Locate the cell with the specified text and output its (X, Y) center coordinate. 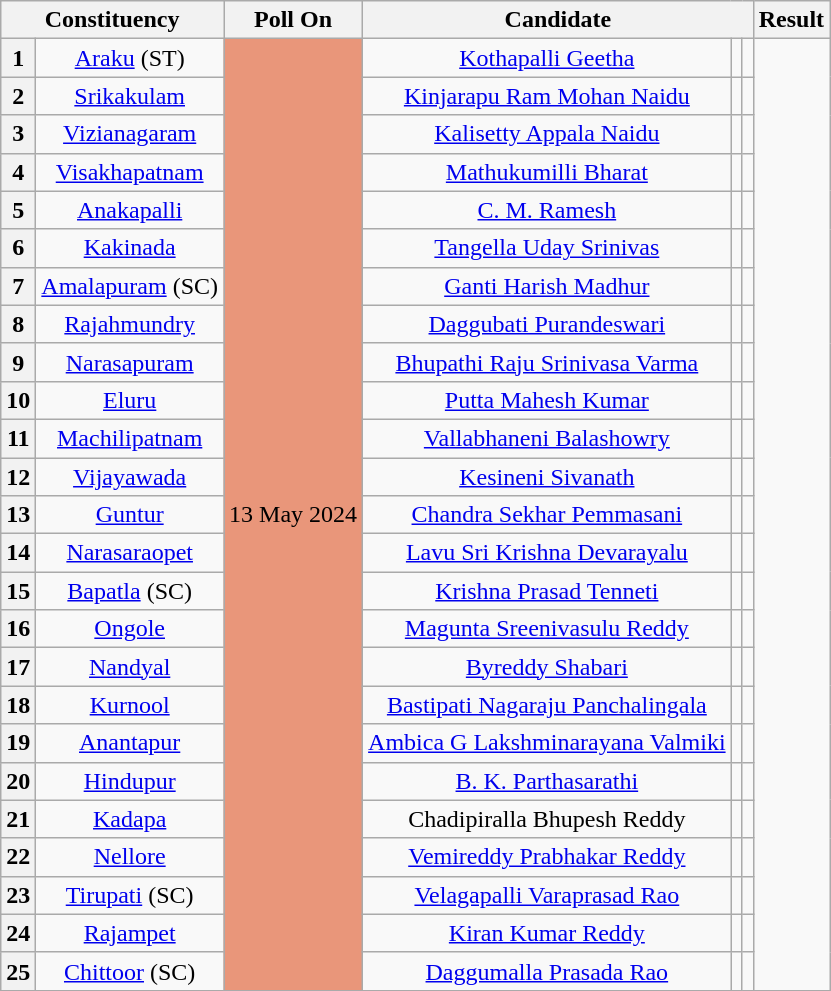
12 (18, 477)
13 May 2024 (294, 515)
Kakinada (130, 248)
Candidate (558, 20)
Daggumalla Prasada Rao (548, 971)
Srikakulam (130, 96)
B. K. Parthasarathi (548, 781)
Machilipatnam (130, 438)
Araku (ST) (130, 58)
20 (18, 781)
Bapatla (SC) (130, 591)
6 (18, 248)
23 (18, 895)
15 (18, 591)
Mathukumilli Bharat (548, 172)
Narasaraopet (130, 553)
Anakapalli (130, 210)
4 (18, 172)
Putta Mahesh Kumar (548, 400)
5 (18, 210)
Poll On (294, 20)
2 (18, 96)
Amalapuram (SC) (130, 286)
24 (18, 933)
Daggubati Purandeswari (548, 324)
Kiran Kumar Reddy (548, 933)
Eluru (130, 400)
14 (18, 553)
Tirupati (SC) (130, 895)
Bastipati Nagaraju Panchalingala (548, 705)
10 (18, 400)
Ganti Harish Madhur (548, 286)
Visakhapatnam (130, 172)
Guntur (130, 515)
Anantapur (130, 743)
Rajampet (130, 933)
Rajahmundry (130, 324)
Nandyal (130, 667)
8 (18, 324)
Vijayawada (130, 477)
21 (18, 819)
16 (18, 629)
C. M. Ramesh (548, 210)
Kurnool (130, 705)
19 (18, 743)
Kinjarapu Ram Mohan Naidu (548, 96)
Vemireddy Prabhakar Reddy (548, 857)
Narasapuram (130, 362)
13 (18, 515)
25 (18, 971)
9 (18, 362)
Kesineni Sivanath (548, 477)
Result (791, 20)
Kalisetty Appala Naidu (548, 134)
Vizianagaram (130, 134)
1 (18, 58)
Kothapalli Geetha (548, 58)
Ambica G Lakshminarayana Valmiki (548, 743)
Krishna Prasad Tenneti (548, 591)
Chadipiralla Bhupesh Reddy (548, 819)
18 (18, 705)
Lavu Sri Krishna Devarayalu (548, 553)
Magunta Sreenivasulu Reddy (548, 629)
17 (18, 667)
Chandra Sekhar Pemmasani (548, 515)
Tangella Uday Srinivas (548, 248)
Nellore (130, 857)
Bhupathi Raju Srinivasa Varma (548, 362)
Velagapalli Varaprasad Rao (548, 895)
Constituency (112, 20)
3 (18, 134)
Ongole (130, 629)
7 (18, 286)
11 (18, 438)
Byreddy Shabari (548, 667)
22 (18, 857)
Chittoor (SC) (130, 971)
Hindupur (130, 781)
Kadapa (130, 819)
Vallabhaneni Balashowry (548, 438)
